Provide the (X, Y) coordinate of the cell's center where the given text is located.  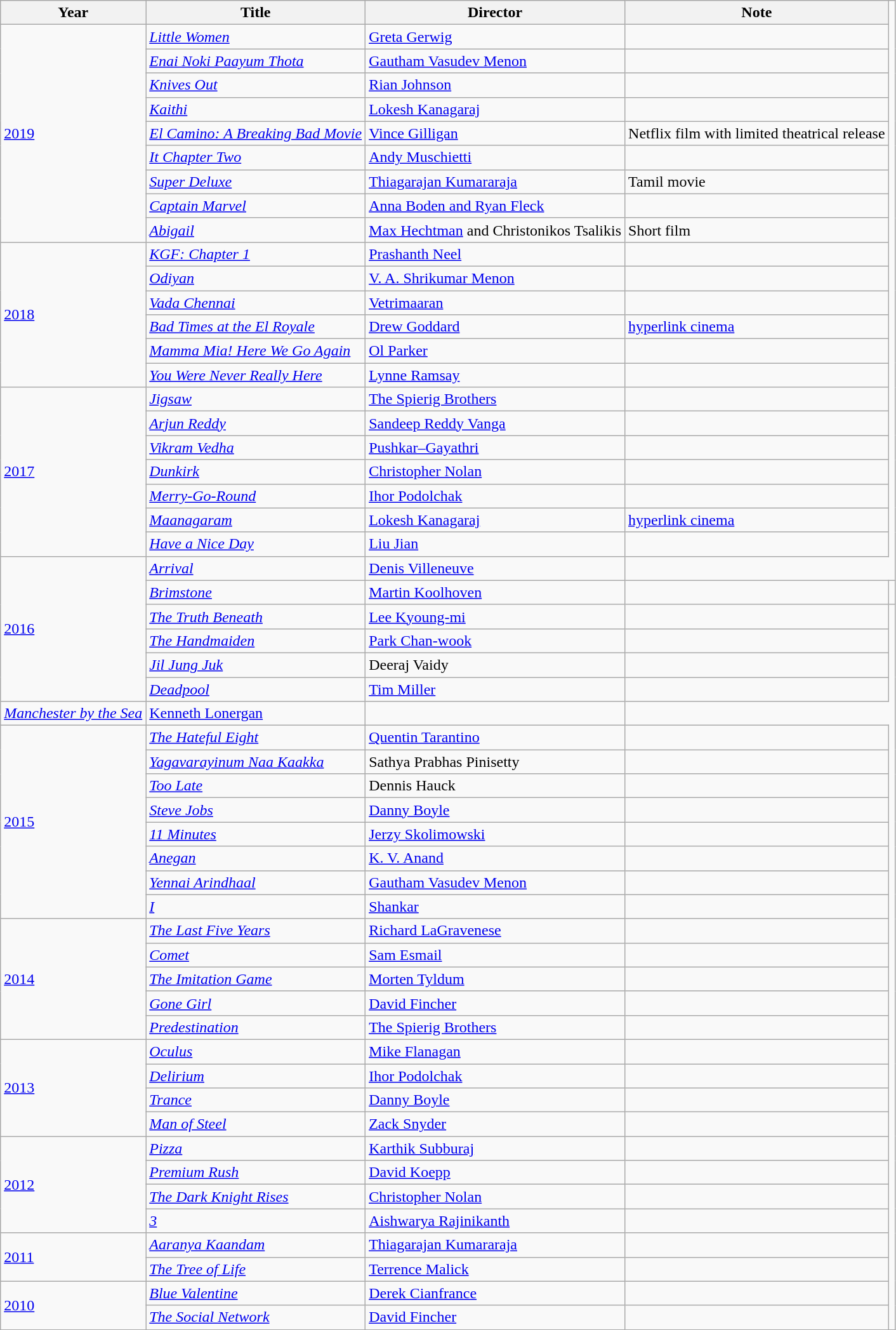
Lynne Ramsay (495, 375)
Jigsaw (256, 399)
Richard LaGravenese (495, 931)
Shankar (495, 907)
Title (256, 13)
Lee Kyoung-mi (495, 616)
Liu Jian (495, 544)
The Dark Knight Rises (256, 1197)
2015 (74, 822)
Tim Miller (495, 689)
Dunkirk (256, 472)
Netflix film with limited theatrical release (757, 133)
Karthik Subburaj (495, 1148)
Pushkar–Gayathri (495, 448)
Manchester by the Sea (74, 714)
Sandeep Reddy Vanga (495, 423)
Drew Goddard (495, 327)
Blue Valentine (256, 1293)
Anegan (256, 858)
The Imitation Game (256, 979)
Jerzy Skolimowski (495, 834)
The Truth Beneath (256, 616)
It Chapter Two (256, 157)
Note (757, 13)
Steve Jobs (256, 810)
Man of Steel (256, 1124)
V. A. Shrikumar Menon (495, 278)
Brimstone (256, 592)
Arrival (256, 568)
Mamma Mia! Here We Go Again (256, 351)
2010 (74, 1305)
Odiyan (256, 278)
Gone Girl (256, 1003)
Too Late (256, 786)
Knives Out (256, 85)
Yagavarayinum Naa Kaakka (256, 762)
3 (256, 1221)
2018 (74, 314)
Predestination (256, 1027)
Dennis Hauck (495, 786)
Andy Muschietti (495, 157)
Year (74, 13)
Director (495, 13)
Terrence Malick (495, 1269)
Comet (256, 955)
El Camino: A Breaking Bad Movie (256, 133)
Morten Tyldum (495, 979)
Super Deluxe (256, 182)
The Hateful Eight (256, 738)
Tamil movie (757, 182)
KGF: Chapter 1 (256, 254)
Vetrimaaran (495, 303)
Yennai Arindhaal (256, 882)
Deadpool (256, 689)
2013 (74, 1087)
The Tree of Life (256, 1269)
Pizza (256, 1148)
Enai Noki Paayum Thota (256, 61)
Vince Gilligan (495, 133)
Short film (757, 230)
Little Women (256, 37)
Vada Chennai (256, 303)
The Last Five Years (256, 931)
Zack Snyder (495, 1124)
Greta Gerwig (495, 37)
Jil Jung Juk (256, 665)
2011 (74, 1257)
11 Minutes (256, 834)
Vikram Vedha (256, 448)
Arjun Reddy (256, 423)
Oculus (256, 1051)
Aaranya Kaandam (256, 1245)
David Koepp (495, 1173)
2016 (74, 628)
Prashanth Neel (495, 254)
Derek Cianfrance (495, 1293)
Sathya Prabhas Pinisetty (495, 762)
2014 (74, 979)
Maanagaram (256, 520)
I (256, 907)
Delirium (256, 1076)
Captain Marvel (256, 206)
Martin Koolhoven (495, 592)
Park Chan-wook (495, 641)
Aishwarya Rajinikanth (495, 1221)
2019 (74, 133)
K. V. Anand (495, 858)
Mike Flanagan (495, 1051)
Trance (256, 1100)
2017 (74, 472)
The Social Network (256, 1317)
Max Hechtman and Christonikos Tsalikis (495, 230)
Ol Parker (495, 351)
Denis Villeneuve (495, 568)
The Handmaiden (256, 641)
Quentin Tarantino (495, 738)
Sam Esmail (495, 955)
Rian Johnson (495, 85)
2012 (74, 1185)
Have a Nice Day (256, 544)
Anna Boden and Ryan Fleck (495, 206)
Kenneth Lonergan (256, 714)
Premium Rush (256, 1173)
Deeraj Vaidy (495, 665)
Bad Times at the El Royale (256, 327)
Abigail (256, 230)
You Were Never Really Here (256, 375)
Kaithi (256, 109)
Merry-Go-Round (256, 496)
